Pinpoint the cell where the given text exists, returning its (x, y) midpoint coordinate. 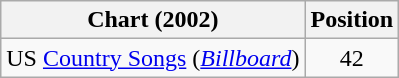
Position (352, 20)
Chart (2002) (153, 20)
42 (352, 58)
US Country Songs (Billboard) (153, 58)
